Capture the cell that displays the provided text and extract its (x, y) central coordinate. 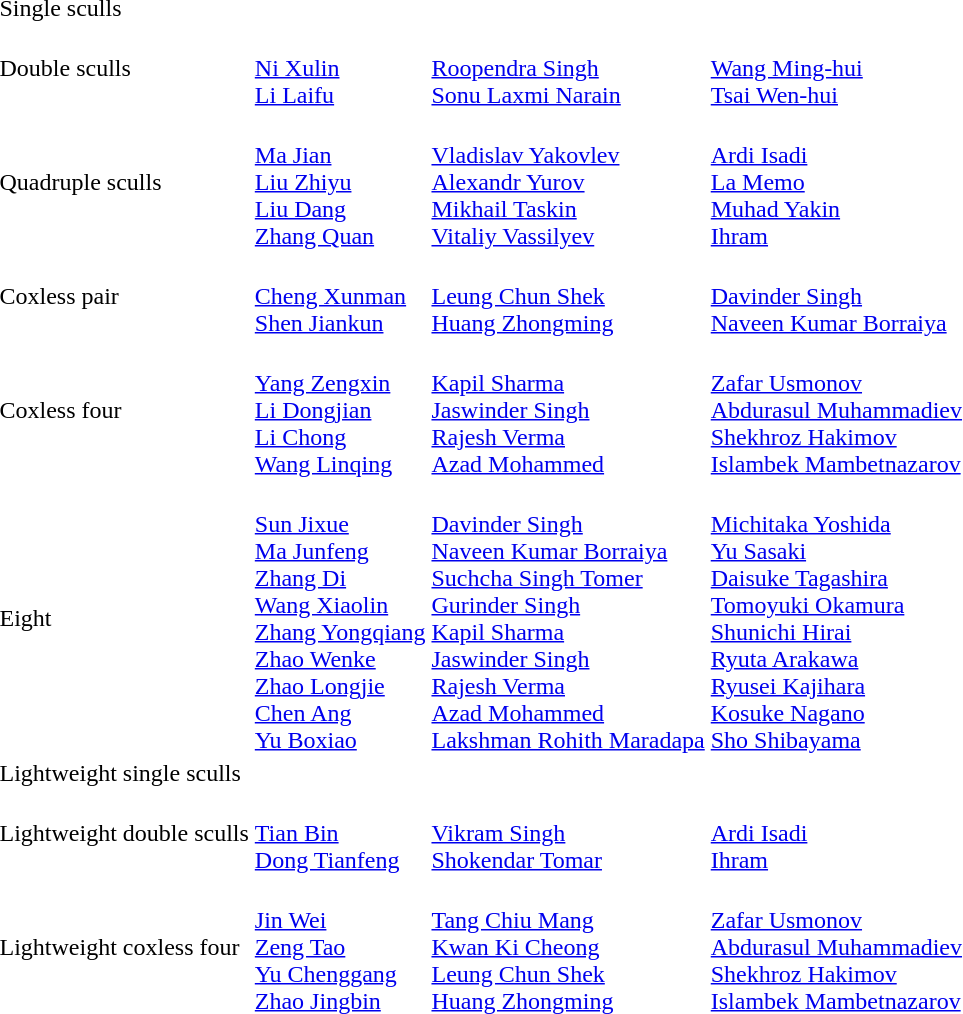
Yang ZengxinLi DongjianLi ChongWang Linqing (340, 410)
Davinder SinghNaveen Kumar BorraiyaSuchcha Singh TomerGurinder SinghKapil SharmaJaswinder SinghRajesh VermaAzad MohammedLakshman Rohith Maradapa (568, 618)
Sun JixueMa JunfengZhang DiWang XiaolinZhang YongqiangZhao WenkeZhao LongjieChen AngYu Boxiao (340, 618)
Zafar UsmonovAbdurasul MuhammadievShekhroz HakimovIslambek Mambetnazarov (836, 410)
Vladislav YakovlevAlexandr YurovMikhail TaskinVitaliy Vassilyev (568, 182)
Kapil SharmaJaswinder SinghRajesh VermaAzad Mohammed (568, 410)
Michitaka YoshidaYu SasakiDaisuke TagashiraTomoyuki OkamuraShunichi HiraiRyuta ArakawaRyusei KajiharaKosuke NaganoSho Shibayama (836, 618)
Ma JianLiu ZhiyuLiu DangZhang Quan (340, 182)
Leung Chun ShekHuang Zhongming (568, 296)
Ardi IsadiIhram (836, 833)
Tian BinDong Tianfeng (340, 833)
Ni XulinLi Laifu (340, 68)
Cheng XunmanShen Jiankun (340, 296)
Roopendra SinghSonu Laxmi Narain (568, 68)
Vikram SinghShokendar Tomar (568, 833)
Ardi IsadiLa MemoMuhad YakinIhram (836, 182)
Wang Ming-huiTsai Wen-hui (836, 68)
Davinder SinghNaveen Kumar Borraiya (836, 296)
